Capture the cell that displays the provided text and extract its (X, Y) central coordinate. 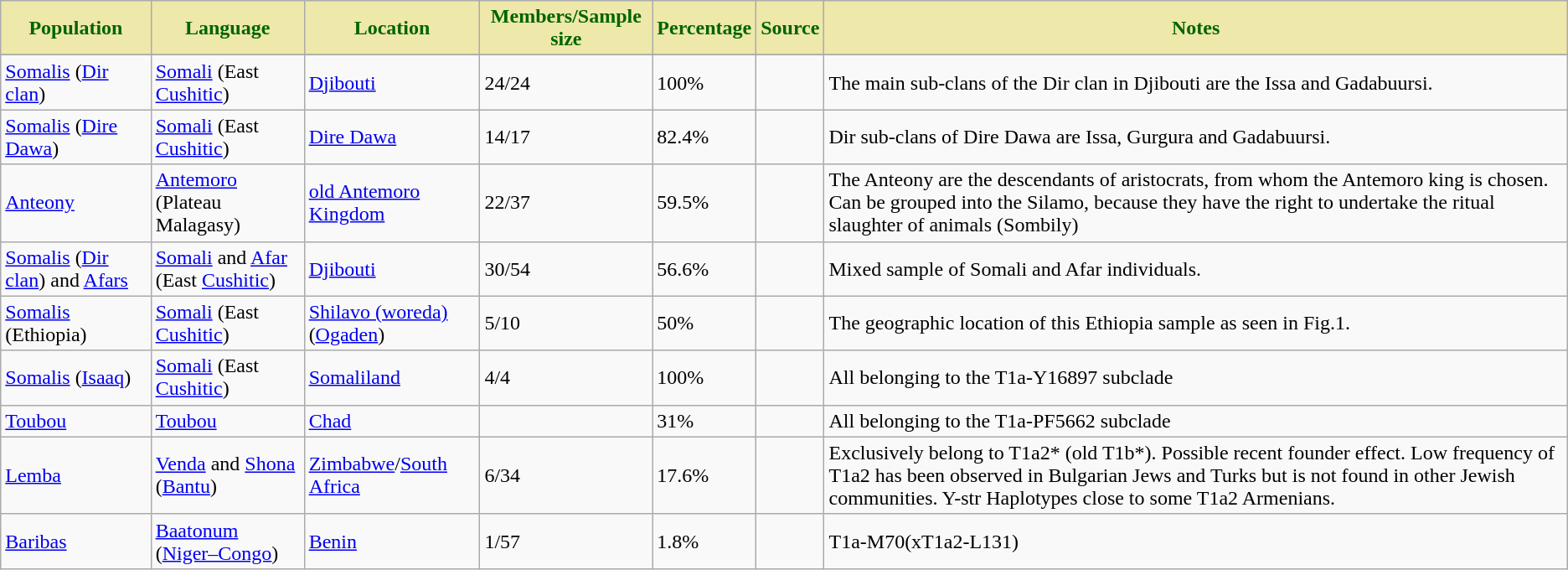
Percentage (704, 28)
Source (791, 28)
Somali and Afar (East Cushitic) (228, 268)
30/54 (566, 268)
Population (75, 28)
14/17 (566, 137)
17.6% (704, 475)
Somalis (Dire Dawa) (75, 137)
4/4 (566, 377)
1.8% (704, 541)
Baatonum (Niger–Congo) (228, 541)
6/34 (566, 475)
Shilavo (woreda) (Ogaden) (392, 324)
Dir sub-clans of Dire Dawa are Issa, Gurgura and Gadabuursi. (1196, 137)
Antemoro (Plateau Malagasy) (228, 203)
Members/Sample size (566, 28)
22/37 (566, 203)
31% (704, 421)
Somalis (Isaaq) (75, 377)
All belonging to the T1a-PF5662 subclade (1196, 421)
T1a-M70(xT1a2-L131) (1196, 541)
82.4% (704, 137)
Lemba (75, 475)
Somaliland (392, 377)
1/57 (566, 541)
Language (228, 28)
5/10 (566, 324)
The main sub-clans of the Dir clan in Djibouti are the Issa and Gadabuursi. (1196, 82)
Location (392, 28)
Mixed sample of Somali and Afar individuals. (1196, 268)
Baribas (75, 541)
Benin (392, 541)
Somalis (Dir clan) and Afars (75, 268)
Somalis (Ethiopia) (75, 324)
The geographic location of this Ethiopia sample as seen in Fig.1. (1196, 324)
24/24 (566, 82)
Chad (392, 421)
Venda and Shona (Bantu) (228, 475)
All belonging to the T1a-Y16897 subclade (1196, 377)
old Antemoro Kingdom (392, 203)
50% (704, 324)
Notes (1196, 28)
Dire Dawa (392, 137)
56.6% (704, 268)
Anteony (75, 203)
59.5% (704, 203)
Zimbabwe/South Africa (392, 475)
Somalis (Dir clan) (75, 82)
